Detect which cell encompasses the target text, then output its [x, y] center coordinate. 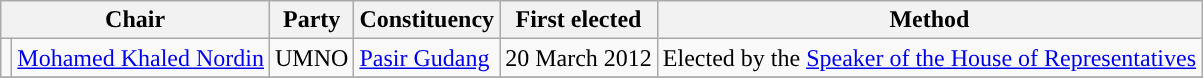
Party [311, 20]
Elected by the Speaker of the House of Representatives [929, 58]
UMNO [311, 58]
First elected [579, 20]
Mohamed Khaled Nordin [141, 58]
Constituency [427, 20]
20 March 2012 [579, 58]
Pasir Gudang [427, 58]
Chair [136, 20]
Method [929, 20]
